Scan for the cell matching the given text and deliver its (x, y) coordinate at center. 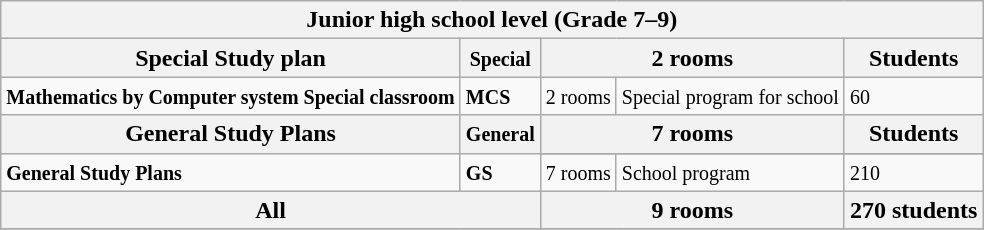
MCS (500, 96)
Special program for school (730, 96)
General (500, 134)
Junior high school level (Grade 7–9) (492, 20)
210 (913, 172)
Special (500, 58)
Mathematics by Computer system Special classroom (231, 96)
9 rooms (692, 210)
GS (500, 172)
Special Study plan (231, 58)
School program (730, 172)
270 students (913, 210)
60 (913, 96)
All (270, 210)
